Determine the [x, y] coordinate at the center of the cell enclosing the given text.  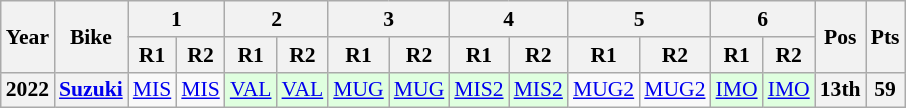
Pts [886, 36]
3 [388, 19]
6 [763, 19]
1 [176, 19]
Pos [840, 36]
4 [508, 19]
5 [640, 19]
2022 [28, 90]
59 [886, 90]
Year [28, 36]
Bike [91, 36]
2 [276, 19]
Suzuki [91, 90]
13th [840, 90]
